Output the [x, y] coordinate of the center of the cell containing the given text.  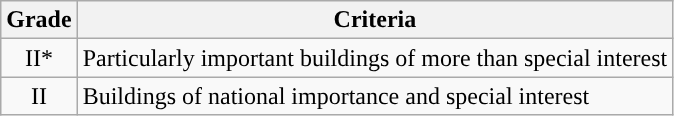
Grade [39, 20]
Buildings of national importance and special interest [375, 96]
Criteria [375, 20]
II* [39, 58]
II [39, 96]
Particularly important buildings of more than special interest [375, 58]
